Output the [x, y] coordinate of the center of the cell containing the given text.  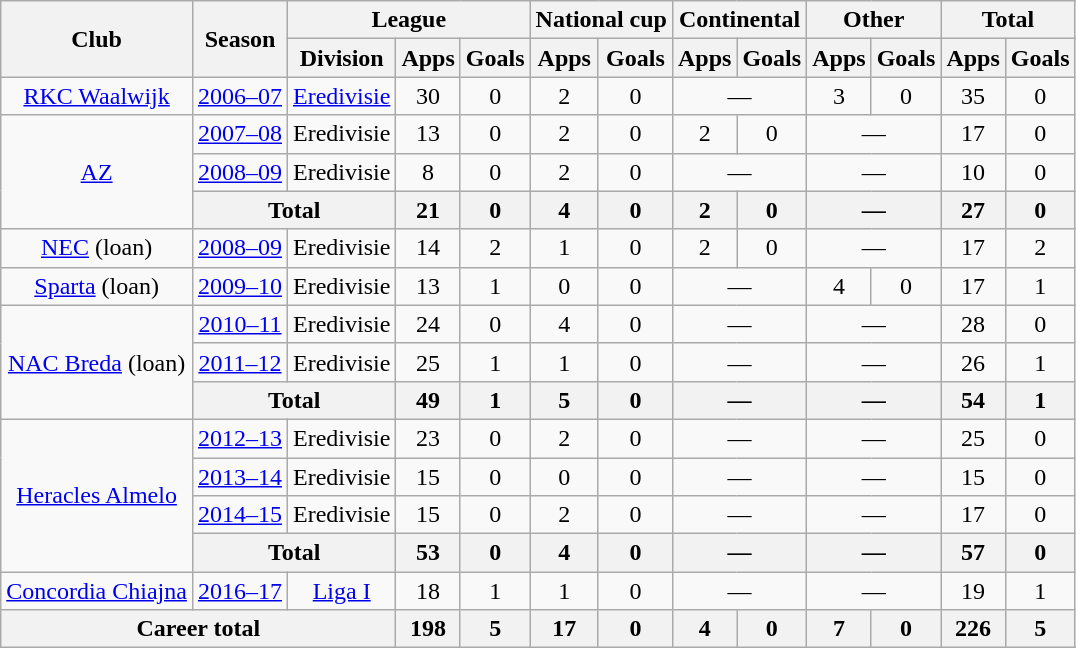
2014–15 [240, 515]
54 [973, 400]
Division [342, 58]
3 [839, 96]
National cup [601, 20]
Club [97, 39]
57 [973, 553]
198 [428, 629]
AZ [97, 172]
14 [428, 248]
NEC (loan) [97, 248]
2012–13 [240, 438]
Heracles Almelo [97, 495]
2009–10 [240, 286]
18 [428, 591]
Continental [739, 20]
2016–17 [240, 591]
RKC Waalwijk [97, 96]
24 [428, 324]
28 [973, 324]
Season [240, 39]
27 [973, 210]
23 [428, 438]
2007–08 [240, 134]
10 [973, 172]
226 [973, 629]
Sparta (loan) [97, 286]
30 [428, 96]
7 [839, 629]
2010–11 [240, 324]
NAC Breda (loan) [97, 362]
53 [428, 553]
2006–07 [240, 96]
Other [874, 20]
21 [428, 210]
2011–12 [240, 362]
19 [973, 591]
26 [973, 362]
35 [973, 96]
Career total [198, 629]
Liga I [342, 591]
8 [428, 172]
Concordia Chiajna [97, 591]
49 [428, 400]
League [410, 20]
2013–14 [240, 477]
